Output the (X, Y) coordinate of the center of the cell containing the given text.  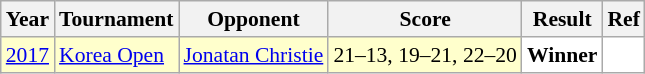
Winner (562, 55)
21–13, 19–21, 22–20 (425, 55)
Tournament (116, 19)
Korea Open (116, 55)
Ref (623, 19)
Score (425, 19)
2017 (28, 55)
Result (562, 19)
Year (28, 19)
Jonatan Christie (254, 55)
Opponent (254, 19)
